Scan for the cell matching the given text and deliver its [x, y] coordinate at center. 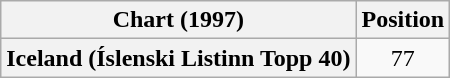
Chart (1997) [178, 20]
77 [403, 58]
Iceland (Íslenski Listinn Topp 40) [178, 58]
Position [403, 20]
